Provide the (x, y) coordinate of the cell's center where the given text is located.  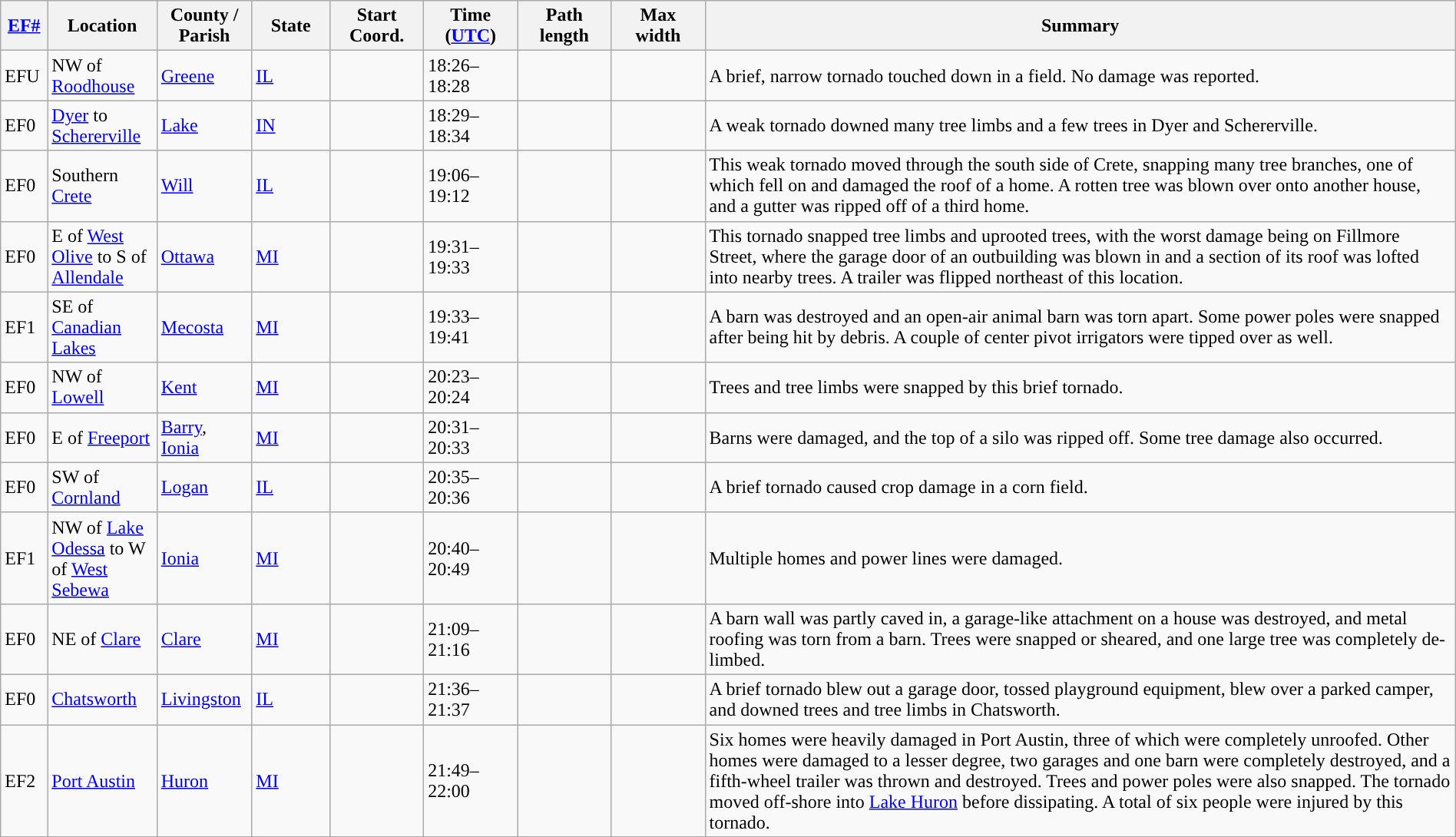
County / Parish (204, 26)
Time (UTC) (471, 26)
Southern Crete (102, 186)
EF# (25, 26)
Dyer to Schererville (102, 126)
Start Coord. (377, 26)
20:31–20:33 (471, 438)
SW of Cornland (102, 487)
Chatsworth (102, 699)
State (291, 26)
Mecosta (204, 327)
Ottawa (204, 256)
IN (291, 126)
21:09–21:16 (471, 639)
Lake (204, 126)
NE of Clare (102, 639)
19:06–19:12 (471, 186)
21:36–21:37 (471, 699)
Logan (204, 487)
20:40–20:49 (471, 557)
Kent (204, 387)
A weak tornado downed many tree limbs and a few trees in Dyer and Schererville. (1080, 126)
NW of Lowell (102, 387)
19:31–19:33 (471, 256)
18:29–18:34 (471, 126)
Greene (204, 75)
EFU (25, 75)
18:26–18:28 (471, 75)
Huron (204, 781)
SE of Canadian Lakes (102, 327)
20:35–20:36 (471, 487)
Max width (658, 26)
20:23–20:24 (471, 387)
Ionia (204, 557)
NW of Lake Odessa to W of West Sebewa (102, 557)
19:33–19:41 (471, 327)
Clare (204, 639)
E of Freeport (102, 438)
EF2 (25, 781)
Barry, Ionia (204, 438)
21:49–22:00 (471, 781)
Barns were damaged, and the top of a silo was ripped off. Some tree damage also occurred. (1080, 438)
A brief tornado blew out a garage door, tossed playground equipment, blew over a parked camper, and downed trees and tree limbs in Chatsworth. (1080, 699)
Multiple homes and power lines were damaged. (1080, 557)
Location (102, 26)
Path length (564, 26)
Trees and tree limbs were snapped by this brief tornado. (1080, 387)
Port Austin (102, 781)
A brief tornado caused crop damage in a corn field. (1080, 487)
Summary (1080, 26)
Livingston (204, 699)
A brief, narrow tornado touched down in a field. No damage was reported. (1080, 75)
Will (204, 186)
E of West Olive to S of Allendale (102, 256)
NW of Roodhouse (102, 75)
